Detect which cell encompasses the target text, then output its (X, Y) center coordinate. 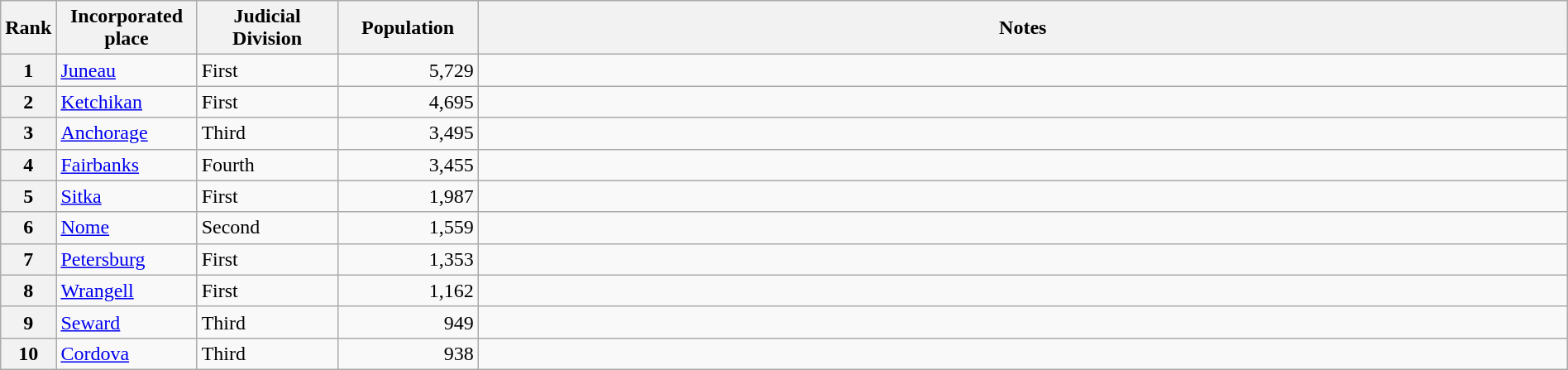
Rank (28, 28)
7 (28, 259)
Fairbanks (127, 165)
Nome (127, 228)
5,729 (408, 70)
Ketchikan (127, 102)
4,695 (408, 102)
1,162 (408, 291)
Juneau (127, 70)
Fourth (267, 165)
Incorporated place (127, 28)
1,353 (408, 259)
938 (408, 353)
Wrangell (127, 291)
8 (28, 291)
3,495 (408, 133)
Notes (1022, 28)
10 (28, 353)
Petersburg (127, 259)
Second (267, 228)
Judicial Division (267, 28)
3,455 (408, 165)
5 (28, 196)
1,987 (408, 196)
Seward (127, 322)
Anchorage (127, 133)
949 (408, 322)
2 (28, 102)
1,559 (408, 228)
Cordova (127, 353)
Sitka (127, 196)
4 (28, 165)
1 (28, 70)
Population (408, 28)
9 (28, 322)
6 (28, 228)
3 (28, 133)
